Return (X, Y) of the center of cell containing provided text 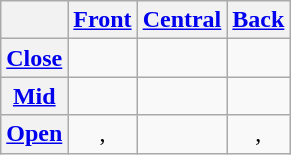
Open (34, 134)
Back (258, 20)
Close (34, 58)
Mid (34, 96)
Central (182, 20)
Front (102, 20)
